Return [x, y] of the center of cell containing provided text 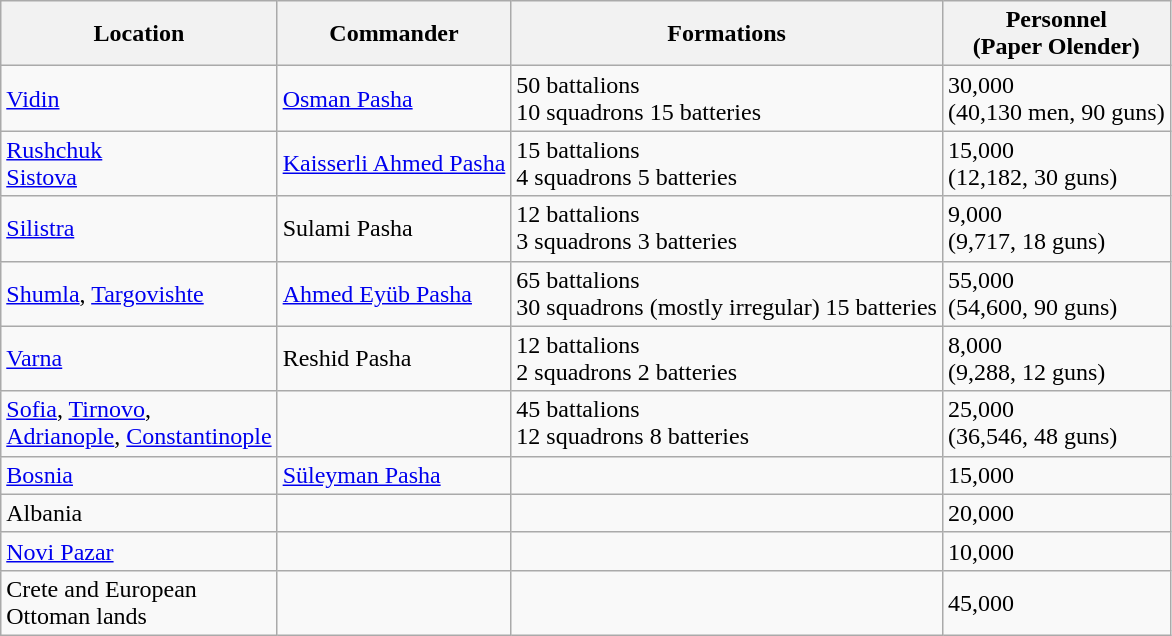
Ahmed Eyüb Pasha [394, 294]
Vidin [139, 98]
30,000(40,130 men, 90 guns) [1056, 98]
55,000(54,600, 90 guns) [1056, 294]
Location [139, 34]
Kaisserli Ahmed Pasha [394, 164]
45 battalions12 squadrons 8 batteries [727, 424]
15,000 [1056, 475]
15,000(12,182, 30 guns) [1056, 164]
65 battalions30 squadrons (mostly irregular) 15 batteries [727, 294]
Sofia, Tirnovo,Adrianople, Constantinople [139, 424]
8,000(9,288, 12 guns) [1056, 358]
Novi Pazar [139, 551]
Süleyman Pasha [394, 475]
Sulami Pasha [394, 228]
Commander [394, 34]
12 battalions2 squadrons 2 batteries [727, 358]
Albania [139, 513]
Formations [727, 34]
Bosnia [139, 475]
Varna [139, 358]
50 battalions10 squadrons 15 batteries [727, 98]
Personnel(Paper Olender) [1056, 34]
25,000(36,546, 48 guns) [1056, 424]
10,000 [1056, 551]
Reshid Pasha [394, 358]
20,000 [1056, 513]
9,000(9,717, 18 guns) [1056, 228]
12 battalions3 squadrons 3 batteries [727, 228]
45,000 [1056, 602]
Crete and EuropeanOttoman lands [139, 602]
Silistra [139, 228]
Osman Pasha [394, 98]
RushchukSistova [139, 164]
Shumla, Targovishte [139, 294]
15 battalions4 squadrons 5 batteries [727, 164]
